Capture the cell that displays the provided text and extract its [x, y] central coordinate. 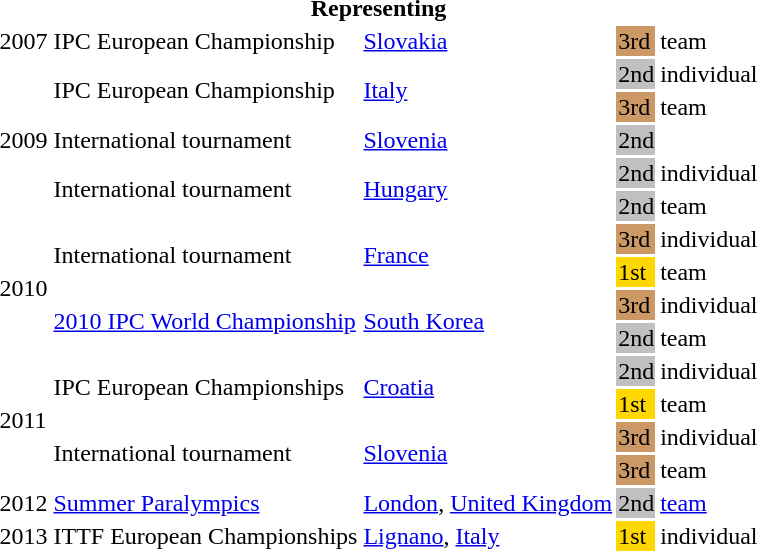
South Korea [488, 322]
Summer Paralympics [206, 503]
Hungary [488, 190]
Italy [488, 90]
Slovakia [488, 41]
ITTF European Championships [206, 536]
London, United Kingdom [488, 503]
Croatia [488, 388]
Lignano, Italy [488, 536]
France [488, 256]
IPC European Championships [206, 388]
2010 IPC World Championship [206, 322]
